From the cell containing the given text, extract its center point as [x, y] coordinate. 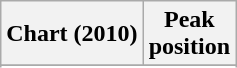
Peakposition [189, 34]
Chart (2010) [72, 34]
